Detect which cell encompasses the target text, then output its [X, Y] center coordinate. 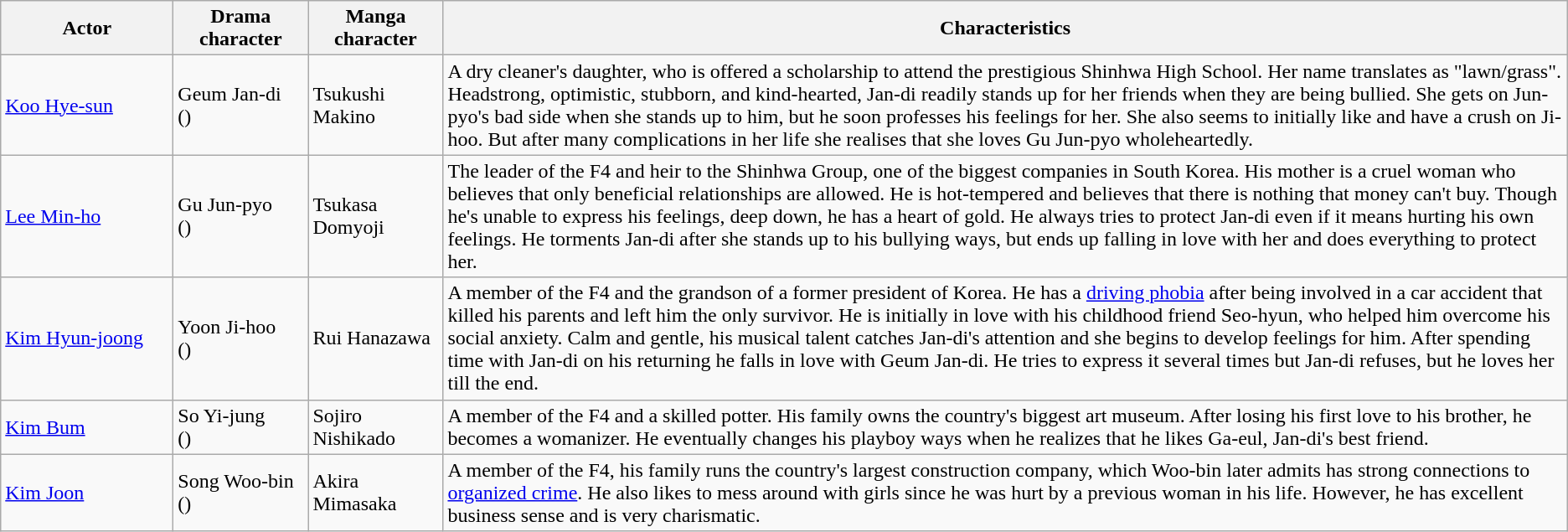
Rui Hanazawa [375, 338]
Geum Jan-di () [241, 106]
Kim Hyun-joong [87, 338]
Lee Min-ho [87, 216]
Actor [87, 28]
Gu Jun-pyo () [241, 216]
Kim Bum [87, 427]
Koo Hye-sun [87, 106]
Tsukushi Makino [375, 106]
Drama character [241, 28]
Manga character [375, 28]
Kim Joon [87, 493]
So Yi-jung () [241, 427]
Tsukasa Domyoji [375, 216]
Sojiro Nishikado [375, 427]
Yoon Ji-hoo () [241, 338]
Song Woo-bin () [241, 493]
Akira Mimasaka [375, 493]
Characteristics [1005, 28]
